Return (x, y) of the center of cell containing provided text 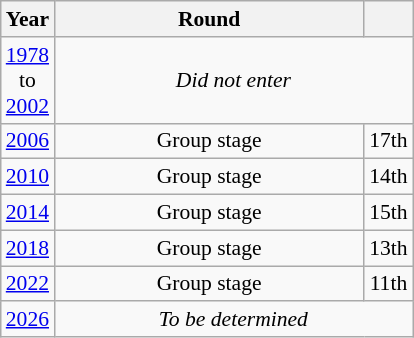
Did not enter (234, 80)
13th (388, 248)
Year (28, 19)
2006 (28, 141)
2026 (28, 320)
2014 (28, 213)
2010 (28, 177)
Round (209, 19)
2018 (28, 248)
14th (388, 177)
1978to2002 (28, 80)
11th (388, 284)
2022 (28, 284)
15th (388, 213)
17th (388, 141)
To be determined (234, 320)
